Locate the cell with the specified text and output its [x, y] center coordinate. 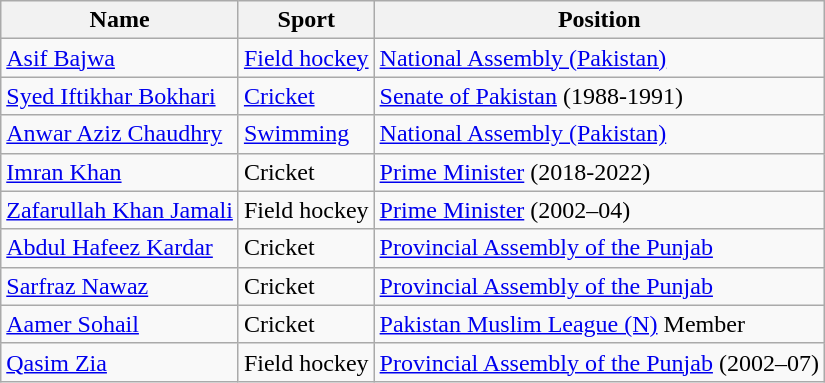
Asif Bajwa [120, 58]
Zafarullah Khan Jamali [120, 210]
Position [599, 20]
Name [120, 20]
Senate of Pakistan (1988-1991) [599, 96]
Aamer Sohail [120, 324]
Swimming [306, 134]
Sport [306, 20]
Syed Iftikhar Bokhari [120, 96]
Prime Minister (2018-2022) [599, 172]
Prime Minister (2002–04) [599, 210]
Sarfraz Nawaz [120, 286]
Anwar Aziz Chaudhry [120, 134]
Pakistan Muslim League (N) Member [599, 324]
Imran Khan [120, 172]
Provincial Assembly of the Punjab (2002–07) [599, 362]
Qasim Zia [120, 362]
Abdul Hafeez Kardar [120, 248]
